Pinpoint the cell where the given text exists, returning its (X, Y) midpoint coordinate. 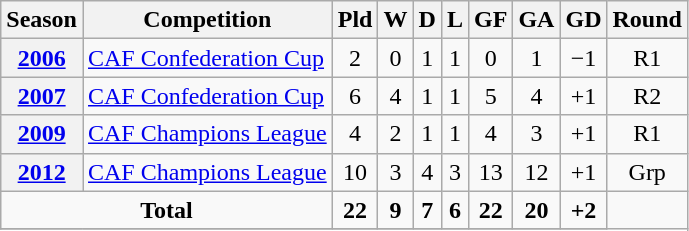
2007 (42, 96)
W (396, 20)
2006 (42, 58)
10 (355, 172)
GA (536, 20)
D (427, 20)
13 (490, 172)
2009 (42, 134)
Round (647, 20)
Pld (355, 20)
Grp (647, 172)
7 (427, 210)
GD (584, 20)
2012 (42, 172)
+2 (584, 210)
9 (396, 210)
5 (490, 96)
20 (536, 210)
12 (536, 172)
Season (42, 20)
−1 (584, 58)
GF (490, 20)
R2 (647, 96)
Competition (207, 20)
L (454, 20)
Total (166, 210)
